Capture the cell that displays the provided text and extract its (x, y) central coordinate. 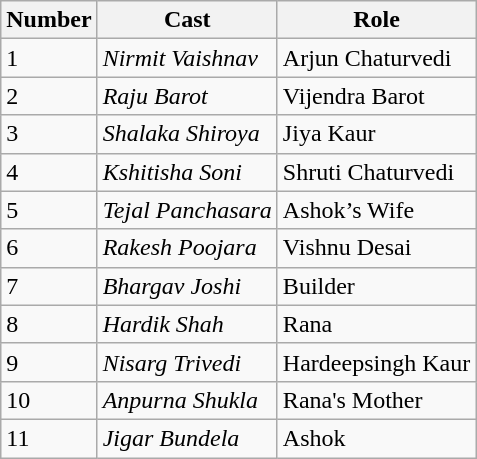
Number (49, 20)
4 (49, 172)
Anpurna Shukla (187, 400)
3 (49, 134)
Rana (376, 324)
Hardik Shah (187, 324)
Rakesh Poojara (187, 248)
Raju Barot (187, 96)
2 (49, 96)
5 (49, 210)
Kshitisha Soni (187, 172)
Shalaka Shiroya (187, 134)
Cast (187, 20)
Nirmit Vaishnav (187, 58)
Vijendra Barot (376, 96)
Nisarg Trivedi (187, 362)
9 (49, 362)
7 (49, 286)
11 (49, 438)
Ashok’s Wife (376, 210)
Arjun Chaturvedi (376, 58)
Builder (376, 286)
Hardeepsingh Kaur (376, 362)
Shruti Chaturvedi (376, 172)
Jiya Kaur (376, 134)
Vishnu Desai (376, 248)
Bhargav Joshi (187, 286)
Rana's Mother (376, 400)
Tejal Panchasara (187, 210)
1 (49, 58)
Ashok (376, 438)
Jigar Bundela (187, 438)
8 (49, 324)
6 (49, 248)
Role (376, 20)
10 (49, 400)
